Detect which cell encompasses the target text, then output its [X, Y] center coordinate. 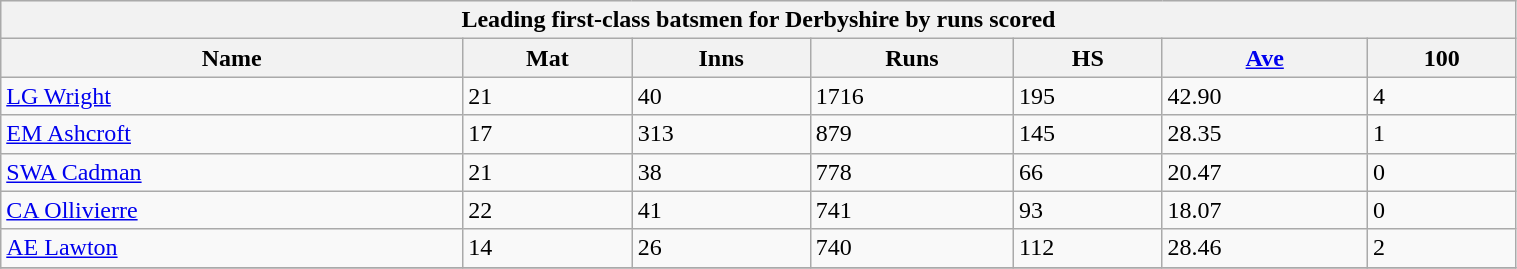
EM Ashcroft [232, 134]
741 [912, 210]
112 [1088, 248]
AE Lawton [232, 248]
20.47 [1264, 172]
778 [912, 172]
145 [1088, 134]
195 [1088, 96]
Ave [1264, 58]
42.90 [1264, 96]
2 [1442, 248]
740 [912, 248]
1 [1442, 134]
Leading first-class batsmen for Derbyshire by runs scored [758, 20]
100 [1442, 58]
17 [548, 134]
313 [721, 134]
HS [1088, 58]
38 [721, 172]
28.35 [1264, 134]
CA Ollivierre [232, 210]
93 [1088, 210]
14 [548, 248]
Name [232, 58]
26 [721, 248]
18.07 [1264, 210]
1716 [912, 96]
Inns [721, 58]
41 [721, 210]
40 [721, 96]
SWA Cadman [232, 172]
28.46 [1264, 248]
Runs [912, 58]
4 [1442, 96]
22 [548, 210]
LG Wright [232, 96]
879 [912, 134]
Mat [548, 58]
66 [1088, 172]
